Determine the [x, y] coordinate at the center of the cell enclosing the given text.  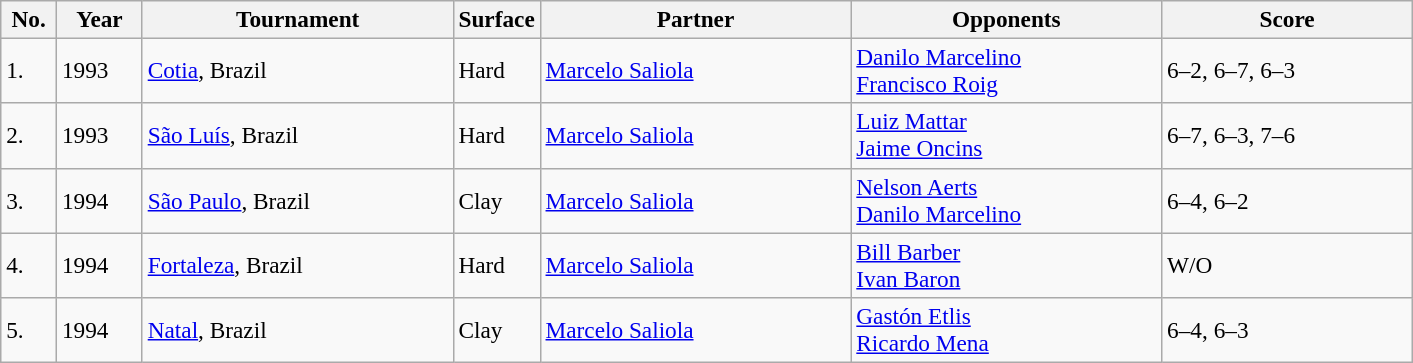
Score [1288, 19]
Opponents [1006, 19]
Nelson Aerts Danilo Marcelino [1006, 200]
Cotia, Brazil [298, 70]
Fortaleza, Brazil [298, 264]
1. [29, 70]
Danilo Marcelino Francisco Roig [1006, 70]
Tournament [298, 19]
2. [29, 136]
W/O [1288, 264]
Natal, Brazil [298, 330]
Surface [496, 19]
No. [29, 19]
5. [29, 330]
6–7, 6–3, 7–6 [1288, 136]
6–4, 6–2 [1288, 200]
São Paulo, Brazil [298, 200]
Year [100, 19]
6–4, 6–3 [1288, 330]
Gastón Etlis Ricardo Mena [1006, 330]
Bill Barber Ivan Baron [1006, 264]
Luiz Mattar Jaime Oncins [1006, 136]
São Luís, Brazil [298, 136]
4. [29, 264]
Partner [696, 19]
6–2, 6–7, 6–3 [1288, 70]
3. [29, 200]
